Search for the cell housing the specified text and yield its (X, Y) center coordinate. 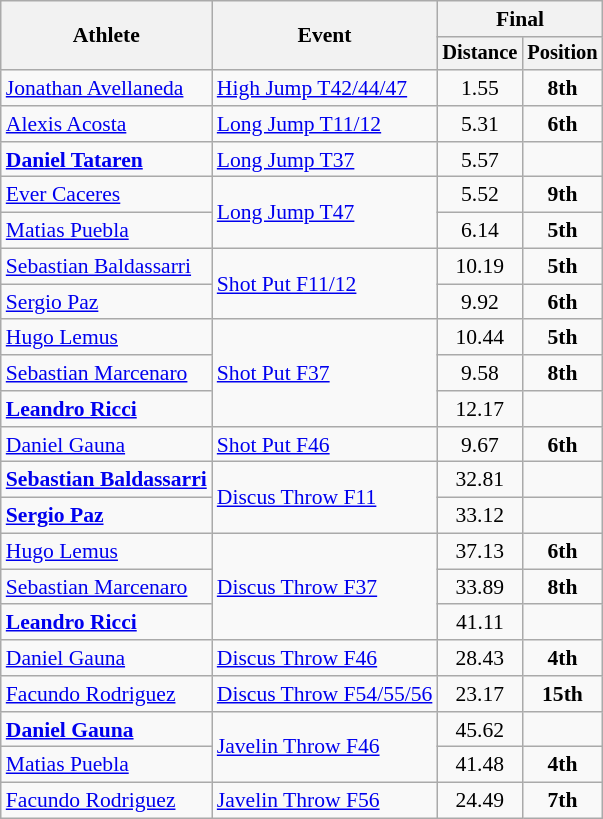
Distance (480, 54)
28.43 (480, 658)
1.55 (480, 88)
10.44 (480, 338)
Ever Caceres (106, 195)
Javelin Throw F56 (325, 801)
Position (562, 54)
7th (562, 801)
32.81 (480, 480)
Long Jump T47 (325, 212)
45.62 (480, 730)
10.19 (480, 267)
41.48 (480, 765)
33.89 (480, 587)
Jonathan Avellaneda (106, 88)
Long Jump T11/12 (325, 124)
Final (520, 19)
Discus Throw F37 (325, 588)
5.57 (480, 160)
33.12 (480, 516)
Alexis Acosta (106, 124)
9.67 (480, 445)
Long Jump T37 (325, 160)
9.92 (480, 302)
12.17 (480, 409)
41.11 (480, 623)
Shot Put F37 (325, 374)
High Jump T42/44/47 (325, 88)
Shot Put F46 (325, 445)
9th (562, 195)
Javelin Throw F46 (325, 748)
6.14 (480, 231)
Daniel Tataren (106, 160)
Event (325, 36)
5.52 (480, 195)
24.49 (480, 801)
Discus Throw F11 (325, 498)
37.13 (480, 552)
23.17 (480, 694)
Athlete (106, 36)
Discus Throw F46 (325, 658)
5.31 (480, 124)
Discus Throw F54/55/56 (325, 694)
9.58 (480, 373)
15th (562, 694)
Shot Put F11/12 (325, 284)
